Extract the (X, Y) coordinate from the center of the cell holding the provided text.  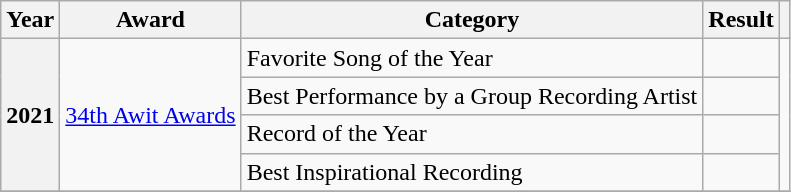
Best Inspirational Recording (472, 172)
Year (30, 20)
Result (741, 20)
34th Awit Awards (150, 115)
Category (472, 20)
Award (150, 20)
2021 (30, 115)
Record of the Year (472, 134)
Best Performance by a Group Recording Artist (472, 96)
Favorite Song of the Year (472, 58)
